Extract the [X, Y] coordinate from the center of the cell holding the provided text.  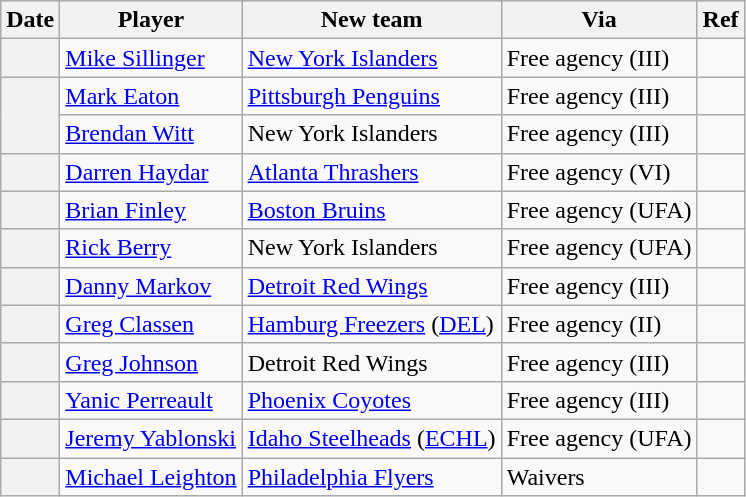
Greg Classen [151, 324]
Ref [720, 20]
Phoenix Coyotes [372, 400]
Mike Sillinger [151, 58]
Player [151, 20]
Pittsburgh Penguins [372, 96]
Michael Leighton [151, 477]
Waivers [599, 477]
Free agency (II) [599, 324]
New team [372, 20]
Rick Berry [151, 248]
Jeremy Yablonski [151, 438]
Atlanta Thrashers [372, 172]
Mark Eaton [151, 96]
Boston Bruins [372, 210]
Danny Markov [151, 286]
Free agency (VI) [599, 172]
Hamburg Freezers (DEL) [372, 324]
Darren Haydar [151, 172]
Via [599, 20]
Idaho Steelheads (ECHL) [372, 438]
Brian Finley [151, 210]
Yanic Perreault [151, 400]
Brendan Witt [151, 134]
Date [30, 20]
Philadelphia Flyers [372, 477]
Greg Johnson [151, 362]
